Capture the cell that displays the provided text and extract its (X, Y) central coordinate. 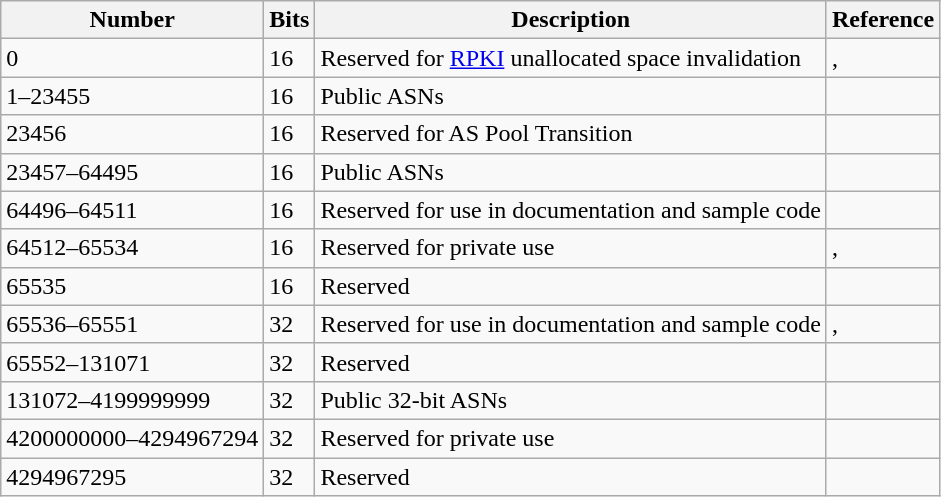
Number (132, 20)
Description (571, 20)
64496–64511 (132, 210)
Public 32-bit ASNs (571, 400)
Reserved for AS Pool Transition (571, 134)
65535 (132, 286)
Reserved for RPKI unallocated space invalidation (571, 58)
4294967295 (132, 477)
Bits (290, 20)
1–23455 (132, 96)
65552–131071 (132, 362)
131072–4199999999 (132, 400)
4200000000–4294967294 (132, 438)
23456 (132, 134)
23457–64495 (132, 172)
Reference (882, 20)
0 (132, 58)
65536–65551 (132, 324)
64512–65534 (132, 248)
